Identify which cell holds the provided text, then report its (X, Y) central coordinate. 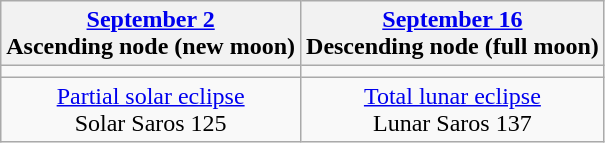
Partial solar eclipseSolar Saros 125 (151, 110)
September 16Descending node (full moon) (453, 34)
September 2Ascending node (new moon) (151, 34)
Total lunar eclipseLunar Saros 137 (453, 110)
